From the cell containing the given text, extract its center point as [x, y] coordinate. 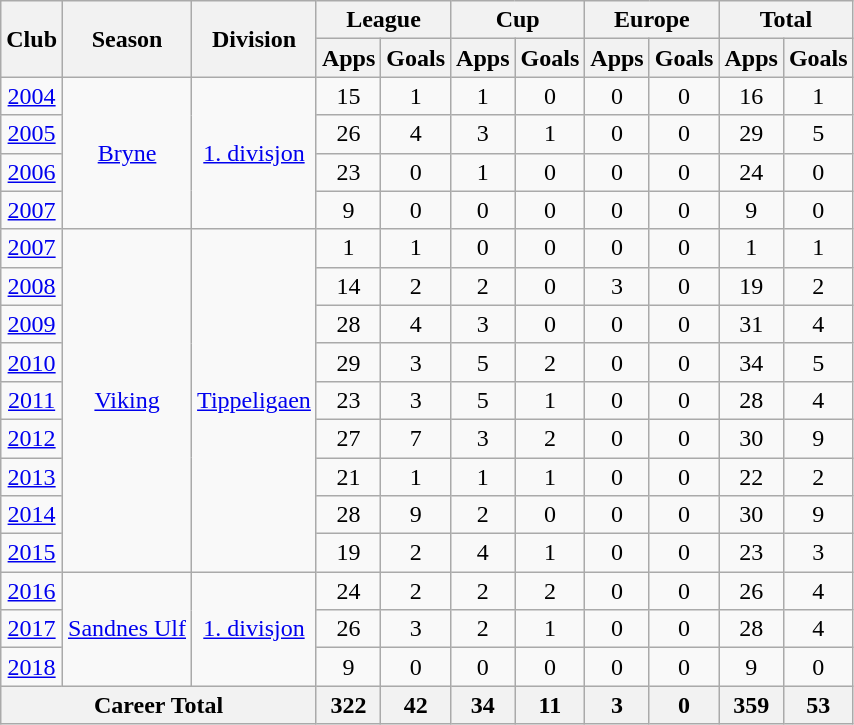
Bryne [128, 153]
Career Total [159, 705]
2008 [32, 286]
2010 [32, 362]
2018 [32, 667]
14 [348, 286]
359 [751, 705]
Tippeligaen [254, 400]
53 [818, 705]
Division [254, 39]
Season [128, 39]
22 [751, 477]
2011 [32, 400]
2013 [32, 477]
2006 [32, 172]
322 [348, 705]
Cup [518, 20]
27 [348, 438]
2014 [32, 515]
Total [786, 20]
2017 [32, 629]
15 [348, 96]
Europe [652, 20]
2005 [32, 134]
2012 [32, 438]
Sandnes Ulf [128, 629]
2015 [32, 553]
2004 [32, 96]
League [383, 20]
11 [550, 705]
21 [348, 477]
2009 [32, 324]
7 [416, 438]
Club [32, 39]
42 [416, 705]
2016 [32, 591]
Viking [128, 400]
16 [751, 96]
31 [751, 324]
